Detect which cell encompasses the target text, then output its [x, y] center coordinate. 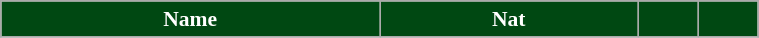
Nat [509, 19]
Name [190, 19]
